Extract the [x, y] coordinate from the center of the cell holding the provided text.  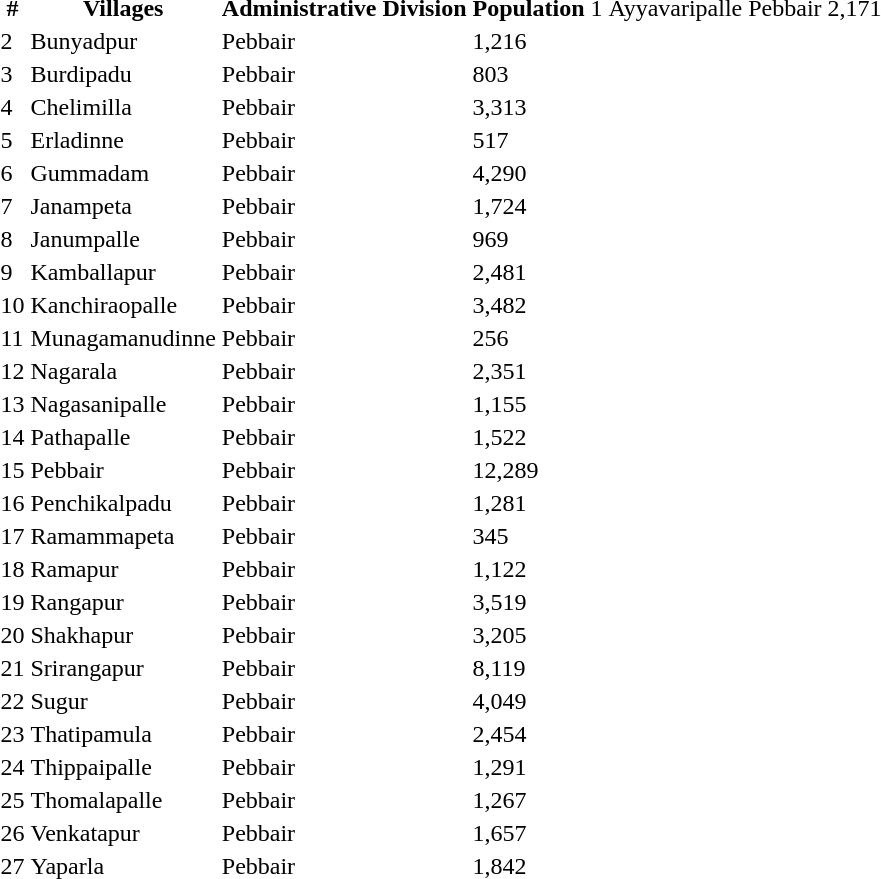
1,216 [528, 41]
2,454 [528, 734]
4,049 [528, 701]
Chelimilla [123, 107]
Gummadam [123, 173]
1,724 [528, 206]
1,291 [528, 767]
3,205 [528, 635]
345 [528, 536]
8,119 [528, 668]
Janampeta [123, 206]
Thomalapalle [123, 800]
Janumpalle [123, 239]
517 [528, 140]
969 [528, 239]
1,267 [528, 800]
256 [528, 338]
Thippaipalle [123, 767]
1,522 [528, 437]
3,519 [528, 602]
3,482 [528, 305]
Srirangapur [123, 668]
2,481 [528, 272]
Ramammapeta [123, 536]
Munagamanudinne [123, 338]
1,155 [528, 404]
4,290 [528, 173]
Ramapur [123, 569]
Kanchiraopalle [123, 305]
Shakhapur [123, 635]
Kamballapur [123, 272]
Sugur [123, 701]
Erladinne [123, 140]
Nagarala [123, 371]
12,289 [528, 470]
2,351 [528, 371]
Venkatapur [123, 833]
3,313 [528, 107]
Burdipadu [123, 74]
1,122 [528, 569]
Pathapalle [123, 437]
1,657 [528, 833]
Rangapur [123, 602]
Nagasanipalle [123, 404]
1,281 [528, 503]
Thatipamula [123, 734]
Penchikalpadu [123, 503]
803 [528, 74]
Bunyadpur [123, 41]
